Locate the cell with the specified text and output its (X, Y) center coordinate. 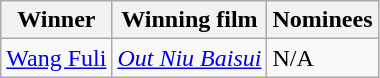
Out Niu Baisui (190, 58)
Nominees (322, 20)
Winner (56, 20)
Wang Fuli (56, 58)
N/A (322, 58)
Winning film (190, 20)
